Output the [X, Y] coordinate of the center of the cell containing the given text.  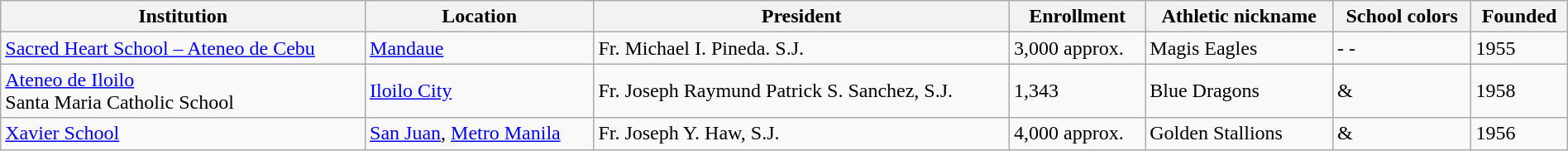
Iloilo City [480, 91]
1956 [1519, 134]
1955 [1519, 48]
1958 [1519, 91]
San Juan, Metro Manila [480, 134]
Blue Dragons [1239, 91]
Institution [184, 17]
Sacred Heart School – Ateneo de Cebu [184, 48]
Magis Eagles [1239, 48]
President [802, 17]
Fr. Joseph Raymund Patrick S. Sanchez, S.J. [802, 91]
Fr. Joseph Y. Haw, S.J. [802, 134]
Founded [1519, 17]
Mandaue [480, 48]
Fr. Michael I. Pineda. S.J. [802, 48]
3,000 approx. [1077, 48]
- - [1403, 48]
Location [480, 17]
Golden Stallions [1239, 134]
School colors [1403, 17]
Ateneo de IloiloSanta Maria Catholic School [184, 91]
Enrollment [1077, 17]
1,343 [1077, 91]
Xavier School [184, 134]
4,000 approx. [1077, 134]
Athletic nickname [1239, 17]
